Pinpoint the cell where the given text exists, returning its [X, Y] midpoint coordinate. 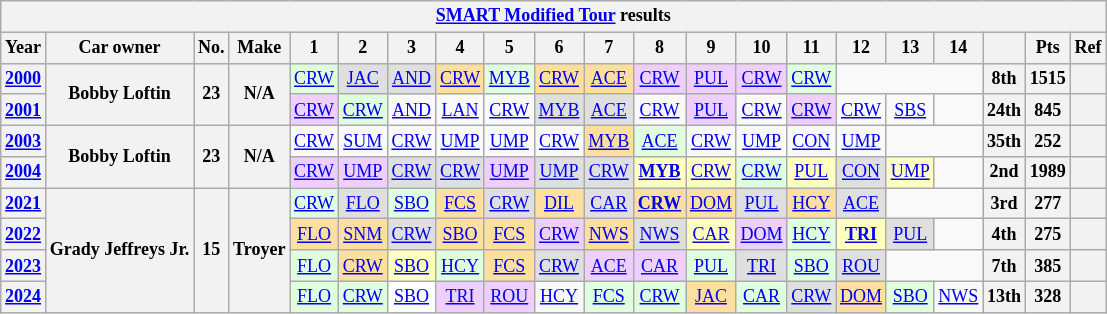
LAN [460, 110]
2nd [1004, 172]
4th [1004, 234]
2004 [24, 172]
2003 [24, 140]
5 [509, 48]
385 [1048, 266]
11 [812, 48]
277 [1048, 204]
15 [212, 250]
SNM [362, 234]
2024 [24, 296]
13th [1004, 296]
Grady Jeffreys Jr. [119, 250]
Ref [1088, 48]
24th [1004, 110]
14 [958, 48]
1989 [1048, 172]
13 [910, 48]
SUM [362, 140]
328 [1048, 296]
2001 [24, 110]
252 [1048, 140]
SMART Modified Tour results [554, 16]
No. [212, 48]
3 [412, 48]
3rd [1004, 204]
DIL [559, 204]
Pts [1048, 48]
SBS [910, 110]
7th [1004, 266]
845 [1048, 110]
10 [762, 48]
1515 [1048, 78]
Car owner [119, 48]
2000 [24, 78]
Make [260, 48]
4 [460, 48]
8 [660, 48]
2 [362, 48]
2021 [24, 204]
12 [862, 48]
Year [24, 48]
6 [559, 48]
9 [712, 48]
35th [1004, 140]
Troyer [260, 250]
2022 [24, 234]
7 [609, 48]
2023 [24, 266]
275 [1048, 234]
1 [314, 48]
8th [1004, 78]
